From the cell containing the given text, extract its center point as (x, y) coordinate. 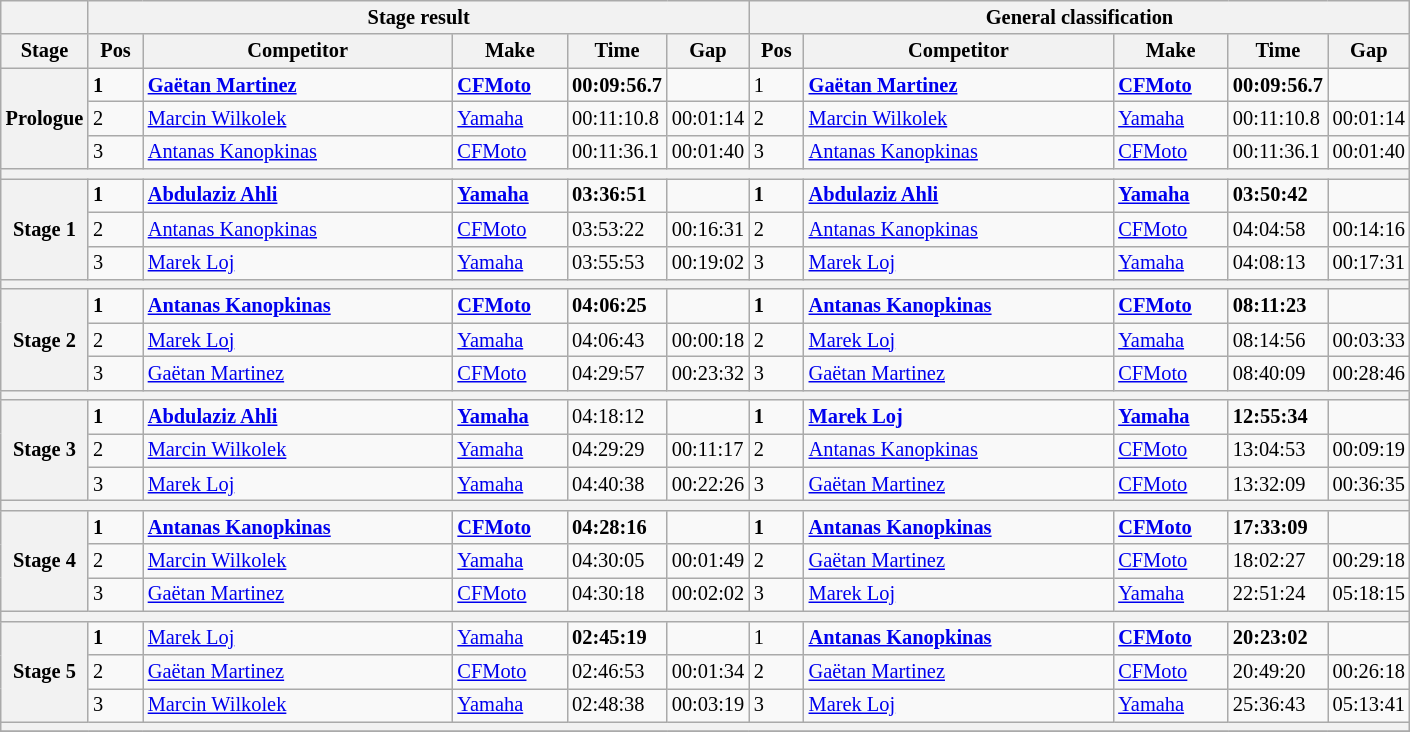
00:11:17 (708, 450)
04:18:12 (617, 417)
Stage 5 (44, 672)
13:04:53 (1278, 450)
13:32:09 (1278, 484)
02:46:53 (617, 671)
08:11:23 (1278, 306)
00:23:32 (708, 373)
17:33:09 (1278, 527)
00:16:31 (708, 229)
03:55:53 (617, 263)
04:06:25 (617, 306)
20:49:20 (1278, 671)
Stage (44, 51)
18:02:27 (1278, 561)
04:04:58 (1278, 229)
08:40:09 (1278, 373)
03:53:22 (617, 229)
05:18:15 (1369, 594)
00:22:26 (708, 484)
00:02:02 (708, 594)
02:48:38 (617, 705)
Stage 2 (44, 340)
00:03:33 (1369, 340)
03:36:51 (617, 195)
Prologue (44, 118)
03:50:42 (1278, 195)
00:01:49 (708, 561)
00:19:02 (708, 263)
04:30:18 (617, 594)
04:08:13 (1278, 263)
04:30:05 (617, 561)
General classification (1080, 17)
20:23:02 (1278, 638)
25:36:43 (1278, 705)
Stage 3 (44, 450)
00:03:19 (708, 705)
00:36:35 (1369, 484)
00:14:16 (1369, 229)
00:01:34 (708, 671)
12:55:34 (1278, 417)
00:09:19 (1369, 450)
Stage 1 (44, 228)
04:40:38 (617, 484)
05:13:41 (1369, 705)
08:14:56 (1278, 340)
Stage 4 (44, 560)
00:28:46 (1369, 373)
Stage result (418, 17)
04:29:57 (617, 373)
04:28:16 (617, 527)
04:29:29 (617, 450)
00:26:18 (1369, 671)
00:00:18 (708, 340)
22:51:24 (1278, 594)
00:29:18 (1369, 561)
00:17:31 (1369, 263)
04:06:43 (617, 340)
02:45:19 (617, 638)
